For the text-containing cell, return its midpoint in (X, Y) coordinate format. 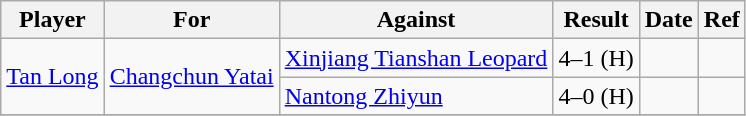
Xinjiang Tianshan Leopard (416, 58)
Date (668, 20)
Result (596, 20)
Changchun Yatai (192, 77)
Nantong Zhiyun (416, 96)
Ref (722, 20)
4–0 (H) (596, 96)
4–1 (H) (596, 58)
Player (52, 20)
Tan Long (52, 77)
Against (416, 20)
For (192, 20)
